Determine the (x, y) coordinate at the center of the cell enclosing the given text.  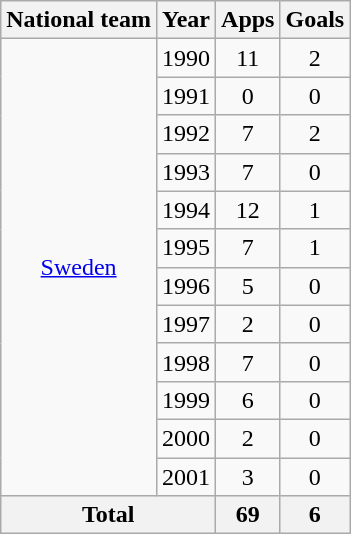
1995 (186, 248)
1996 (186, 286)
1999 (186, 400)
2001 (186, 477)
3 (248, 477)
69 (248, 515)
1992 (186, 134)
Sweden (79, 268)
1997 (186, 324)
1994 (186, 210)
1991 (186, 96)
Year (186, 20)
1998 (186, 362)
11 (248, 58)
5 (248, 286)
Goals (315, 20)
12 (248, 210)
2000 (186, 438)
Total (108, 515)
1990 (186, 58)
1993 (186, 172)
Apps (248, 20)
National team (79, 20)
